Capture the cell that displays the provided text and extract its [x, y] central coordinate. 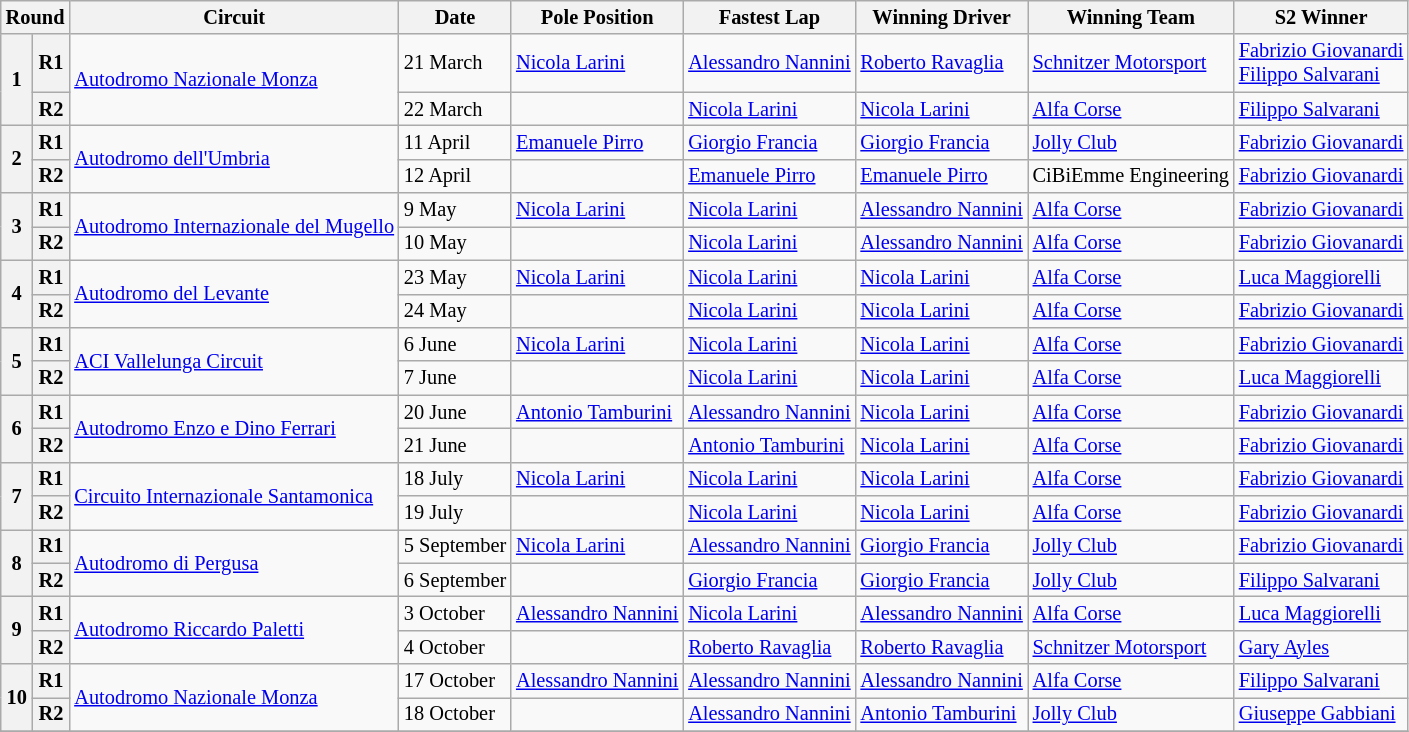
7 [17, 496]
9 May [455, 210]
CiBiEmme Engineering [1131, 176]
Autodromo dell'Umbria [234, 158]
6 [17, 428]
21 March [455, 63]
6 June [455, 344]
17 October [455, 681]
Circuito Internazionale Santamonica [234, 496]
Autodromo del Levante [234, 294]
Giuseppe Gabbiani [1321, 714]
Fastest Lap [769, 17]
Winning Driver [941, 17]
5 September [455, 546]
10 [17, 698]
Gary Ayles [1321, 647]
6 September [455, 580]
22 March [455, 109]
Circuit [234, 17]
1 [17, 80]
11 April [455, 142]
20 June [455, 412]
Date [455, 17]
Winning Team [1131, 17]
9 [17, 630]
23 May [455, 277]
8 [17, 562]
18 July [455, 479]
3 October [455, 613]
4 [17, 294]
Autodromo di Pergusa [234, 562]
10 May [455, 243]
21 June [455, 445]
12 April [455, 176]
ACI Vallelunga Circuit [234, 360]
Autodromo Internazionale del Mugello [234, 226]
24 May [455, 311]
S2 Winner [1321, 17]
5 [17, 360]
Round [36, 17]
4 October [455, 647]
18 October [455, 714]
Fabrizio Giovanardi Filippo Salvarani [1321, 63]
3 [17, 226]
Autodromo Riccardo Paletti [234, 630]
Pole Position [597, 17]
Autodromo Enzo e Dino Ferrari [234, 428]
19 July [455, 513]
2 [17, 158]
7 June [455, 378]
